From the cell containing the given text, extract its center point as [x, y] coordinate. 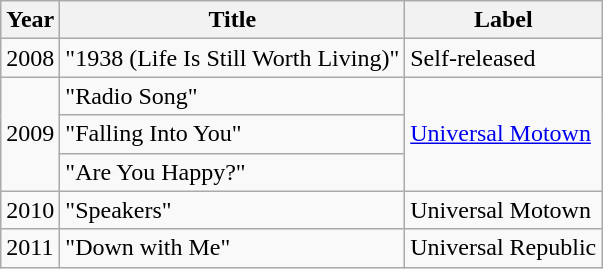
"1938 (Life Is Still Worth Living)" [232, 58]
"Falling Into You" [232, 134]
"Down with Me" [232, 248]
Label [504, 20]
2009 [30, 134]
Self-released [504, 58]
2008 [30, 58]
Title [232, 20]
Universal Republic [504, 248]
"Speakers" [232, 210]
"Are You Happy?" [232, 172]
2011 [30, 248]
2010 [30, 210]
Year [30, 20]
"Radio Song" [232, 96]
